Capture the cell that displays the provided text and extract its [x, y] central coordinate. 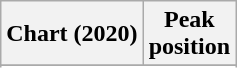
Peakposition [189, 34]
Chart (2020) [72, 34]
